Provide the (X, Y) coordinate of the cell's center where the given text is located.  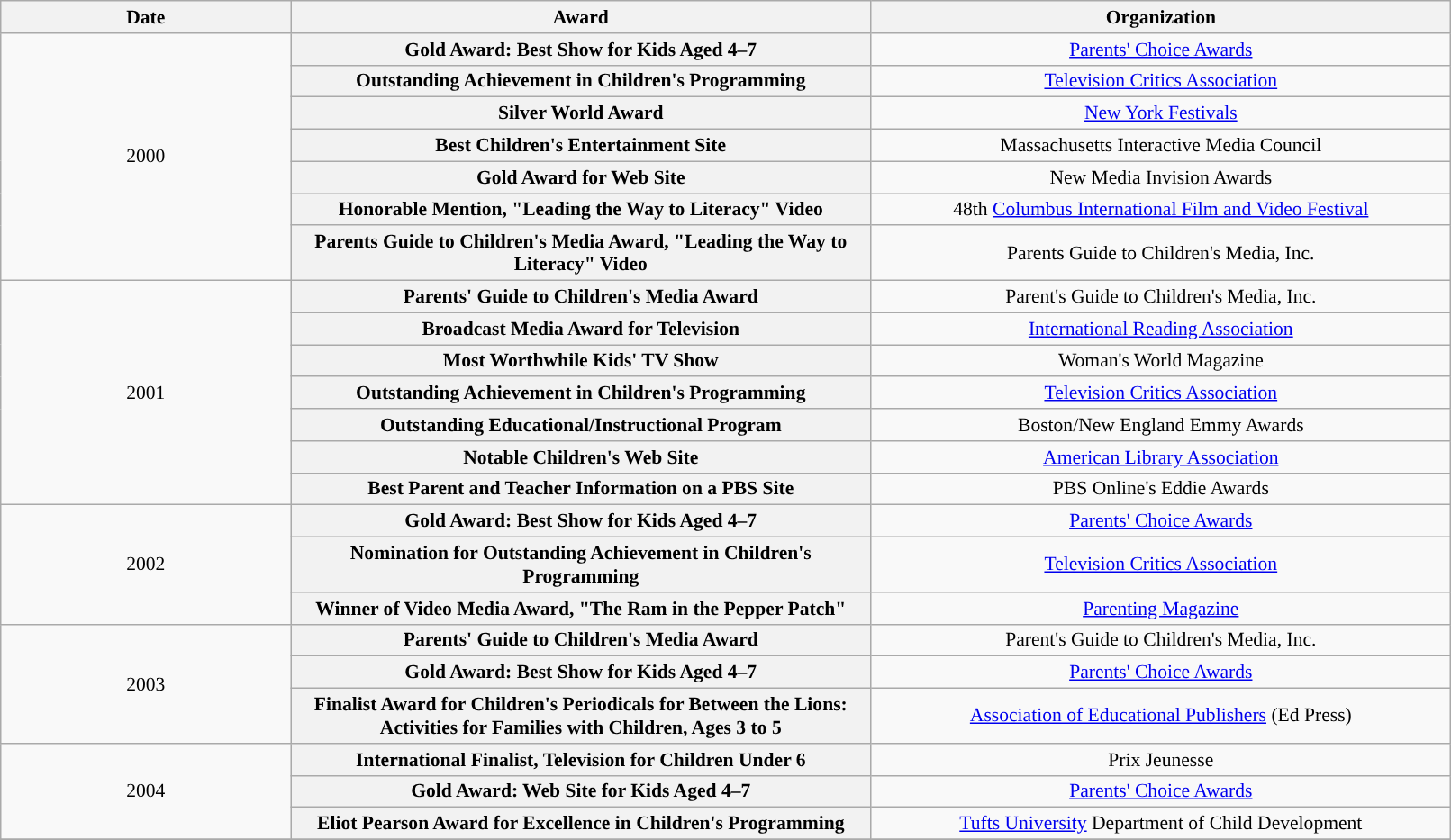
Parenting Magazine (1161, 609)
Most Worthwhile Kids' TV Show (581, 361)
Association of Educational Publishers (Ed Press) (1161, 717)
2001 (146, 393)
48th Columbus International Film and Video Festival (1161, 210)
Best Parent and Teacher Information on a PBS Site (581, 489)
2003 (146, 683)
New York Festivals (1161, 113)
Award (581, 17)
Organization (1161, 17)
Winner of Video Media Award, "The Ram in the Pepper Patch" (581, 609)
2000 (146, 157)
Gold Award: Web Site for Kids Aged 4–7 (581, 791)
Parents Guide to Children's Media Award, "Leading the Way to Literacy" Video (581, 254)
Eliot Pearson Award for Excellence in Children's Programming (581, 824)
2004 (146, 792)
Prix Jeunesse (1161, 760)
Massachusetts Interactive Media Council (1161, 146)
International Reading Association (1161, 329)
American Library Association (1161, 457)
Broadcast Media Award for Television (581, 329)
PBS Online's Eddie Awards (1161, 489)
Nomination for Outstanding Achievement in Children's Programming (581, 565)
Honorable Mention, "Leading the Way to Literacy" Video (581, 210)
Gold Award for Web Site (581, 177)
Woman's World Magazine (1161, 361)
2002 (146, 565)
Outstanding Educational/Instructional Program (581, 425)
Parents Guide to Children's Media, Inc. (1161, 254)
Finalist Award for Children's Periodicals for Between the Lions: Activities for Families with Children, Ages 3 to 5 (581, 717)
International Finalist, Television for Children Under 6 (581, 760)
Silver World Award (581, 113)
New Media Invision Awards (1161, 177)
Best Children's Entertainment Site (581, 146)
Notable Children's Web Site (581, 457)
Date (146, 17)
Boston/New England Emmy Awards (1161, 425)
Tufts University Department of Child Development (1161, 824)
